Output the [x, y] coordinate of the center of the cell containing the given text.  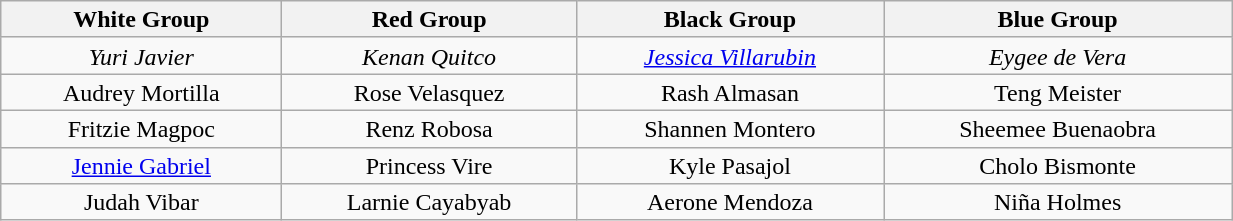
Eygee de Vera [1058, 56]
Niña Holmes [1058, 202]
Kyle Pasajol [730, 166]
White Group [142, 20]
Kenan Quitco [429, 56]
Jennie Gabriel [142, 166]
Princess Vire [429, 166]
Sheemee Buenaobra [1058, 128]
Fritzie Magpoc [142, 128]
Yuri Javier [142, 56]
Rash Almasan [730, 92]
Audrey Mortilla [142, 92]
Jessica Villarubin [730, 56]
Renz Robosa [429, 128]
Black Group [730, 20]
Judah Vibar [142, 202]
Cholo Bismonte [1058, 166]
Red Group [429, 20]
Blue Group [1058, 20]
Aerone Mendoza [730, 202]
Shannen Montero [730, 128]
Teng Meister [1058, 92]
Larnie Cayabyab [429, 202]
Rose Velasquez [429, 92]
